Determine the (x, y) coordinate at the center of the cell enclosing the given text.  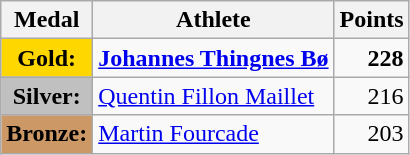
216 (372, 96)
Silver: (47, 96)
Medal (47, 20)
Quentin Fillon Maillet (214, 96)
Johannes Thingnes Bø (214, 58)
Athlete (214, 20)
228 (372, 58)
Gold: (47, 58)
203 (372, 134)
Points (372, 20)
Martin Fourcade (214, 134)
Bronze: (47, 134)
